Detect which cell encompasses the target text, then output its (x, y) center coordinate. 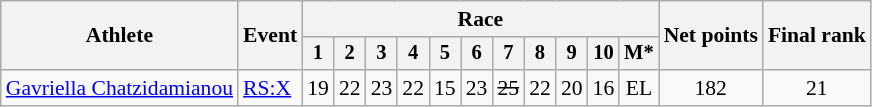
5 (445, 54)
3 (382, 54)
9 (572, 54)
10 (604, 54)
6 (477, 54)
21 (817, 88)
Gavriella Chatzidamianou (120, 88)
25 (508, 88)
Event (270, 36)
19 (318, 88)
16 (604, 88)
20 (572, 88)
M* (638, 54)
Athlete (120, 36)
Net points (711, 36)
RS:X (270, 88)
8 (540, 54)
Final rank (817, 36)
1 (318, 54)
7 (508, 54)
Race (480, 19)
182 (711, 88)
EL (638, 88)
4 (413, 54)
2 (350, 54)
15 (445, 88)
